From the cell containing the given text, extract its center point as [x, y] coordinate. 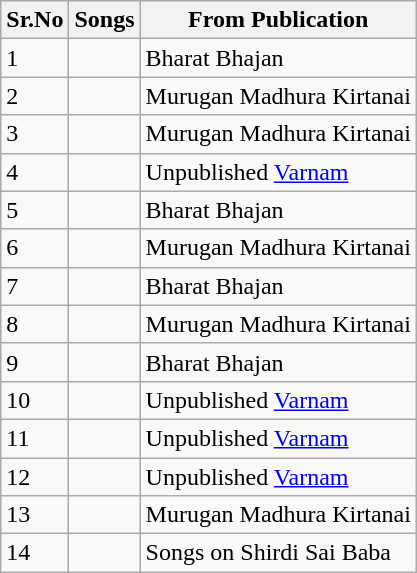
13 [35, 515]
12 [35, 477]
11 [35, 438]
5 [35, 210]
2 [35, 96]
9 [35, 362]
Songs [104, 20]
From Publication [278, 20]
Sr.No [35, 20]
Songs on Shirdi Sai Baba [278, 553]
3 [35, 134]
10 [35, 400]
7 [35, 286]
1 [35, 58]
6 [35, 248]
14 [35, 553]
8 [35, 324]
4 [35, 172]
